Locate the cell with the specified text and output its [x, y] center coordinate. 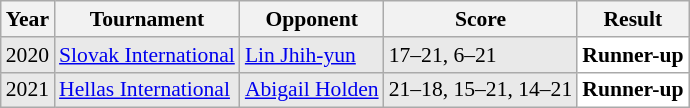
Hellas International [147, 90]
Slovak International [147, 55]
2020 [28, 55]
Score [481, 19]
17–21, 6–21 [481, 55]
2021 [28, 90]
Abigail Holden [312, 90]
21–18, 15–21, 14–21 [481, 90]
Result [632, 19]
Year [28, 19]
Lin Jhih-yun [312, 55]
Tournament [147, 19]
Opponent [312, 19]
